Locate the cell with the specified text and output its [X, Y] center coordinate. 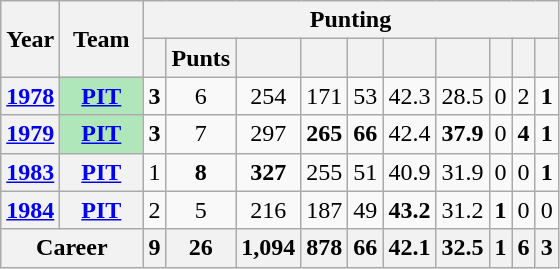
40.9 [410, 172]
28.5 [462, 96]
1,094 [268, 248]
297 [268, 134]
187 [324, 210]
42.4 [410, 134]
1984 [30, 210]
Punts [201, 58]
8 [201, 172]
254 [268, 96]
Career [72, 248]
265 [324, 134]
327 [268, 172]
31.2 [462, 210]
Punting [350, 20]
1983 [30, 172]
53 [366, 96]
31.9 [462, 172]
171 [324, 96]
Team [102, 39]
216 [268, 210]
5 [201, 210]
7 [201, 134]
255 [324, 172]
878 [324, 248]
49 [366, 210]
26 [201, 248]
1979 [30, 134]
4 [524, 134]
1978 [30, 96]
42.3 [410, 96]
9 [154, 248]
Year [30, 39]
37.9 [462, 134]
32.5 [462, 248]
51 [366, 172]
42.1 [410, 248]
43.2 [410, 210]
